Output the (X, Y) coordinate of the center of the cell containing the given text.  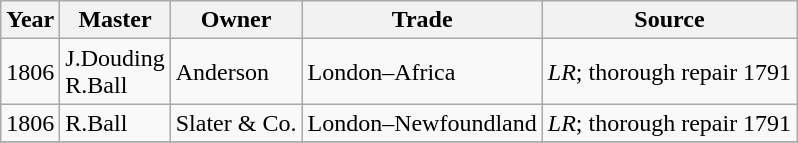
London–Africa (422, 72)
Owner (236, 20)
J.DoudingR.Ball (115, 72)
Anderson (236, 72)
Master (115, 20)
Trade (422, 20)
R.Ball (115, 123)
Slater & Co. (236, 123)
Year (30, 20)
Source (669, 20)
London–Newfoundland (422, 123)
